Locate the cell with the specified text and output its [x, y] center coordinate. 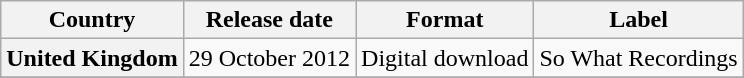
Format [445, 20]
29 October 2012 [269, 58]
United Kingdom [92, 58]
Digital download [445, 58]
Release date [269, 20]
Country [92, 20]
So What Recordings [638, 58]
Label [638, 20]
